Provide the (X, Y) coordinate of the cell's center where the given text is located.  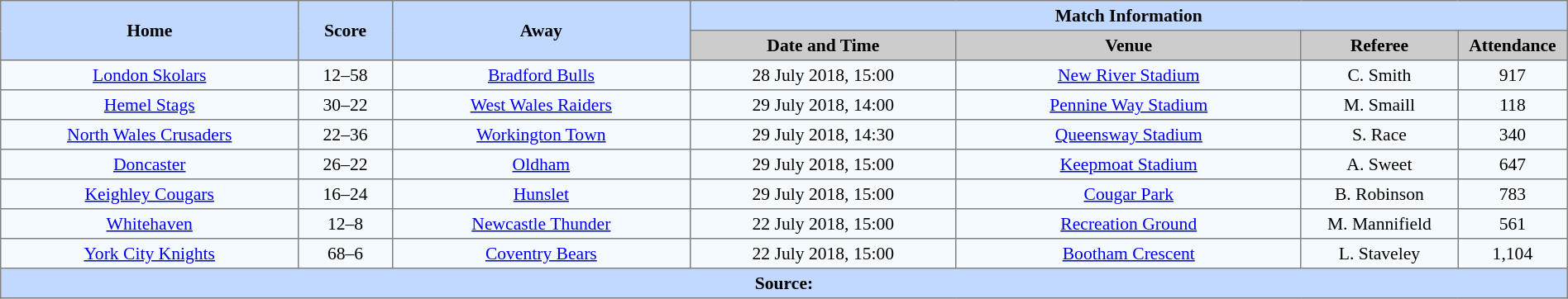
12–8 (346, 224)
Keepmoat Stadium (1128, 164)
917 (1513, 75)
Hunslet (541, 194)
561 (1513, 224)
118 (1513, 105)
Away (541, 31)
Attendance (1513, 45)
340 (1513, 135)
Doncaster (150, 164)
Recreation Ground (1128, 224)
783 (1513, 194)
Hemel Stags (150, 105)
A. Sweet (1379, 164)
Workington Town (541, 135)
26–22 (346, 164)
Oldham (541, 164)
Bootham Crescent (1128, 254)
29 July 2018, 14:00 (823, 105)
York City Knights (150, 254)
North Wales Crusaders (150, 135)
Bradford Bulls (541, 75)
Queensway Stadium (1128, 135)
Source: (784, 283)
C. Smith (1379, 75)
B. Robinson (1379, 194)
29 July 2018, 14:30 (823, 135)
22–36 (346, 135)
68–6 (346, 254)
West Wales Raiders (541, 105)
647 (1513, 164)
1,104 (1513, 254)
Match Information (1128, 16)
Cougar Park (1128, 194)
S. Race (1379, 135)
Pennine Way Stadium (1128, 105)
Score (346, 31)
Keighley Cougars (150, 194)
Newcastle Thunder (541, 224)
M. Mannifield (1379, 224)
Date and Time (823, 45)
Referee (1379, 45)
Coventry Bears (541, 254)
Whitehaven (150, 224)
New River Stadium (1128, 75)
London Skolars (150, 75)
M. Smaill (1379, 105)
16–24 (346, 194)
L. Staveley (1379, 254)
28 July 2018, 15:00 (823, 75)
Venue (1128, 45)
30–22 (346, 105)
Home (150, 31)
12–58 (346, 75)
